Provide the [X, Y] coordinate of the cell's center where the given text is located.  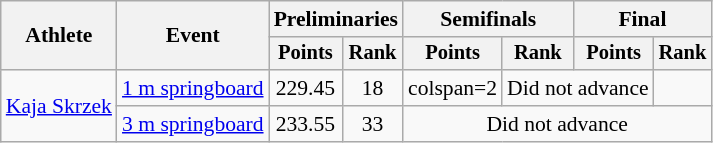
Final [643, 19]
233.55 [306, 124]
18 [372, 88]
colspan=2 [452, 88]
1 m springboard [193, 88]
3 m springboard [193, 124]
Preliminaries [336, 19]
Event [193, 36]
Semifinals [488, 19]
229.45 [306, 88]
Kaja Skrzek [59, 106]
33 [372, 124]
Athlete [59, 36]
